Detect which cell encompasses the target text, then output its [X, Y] center coordinate. 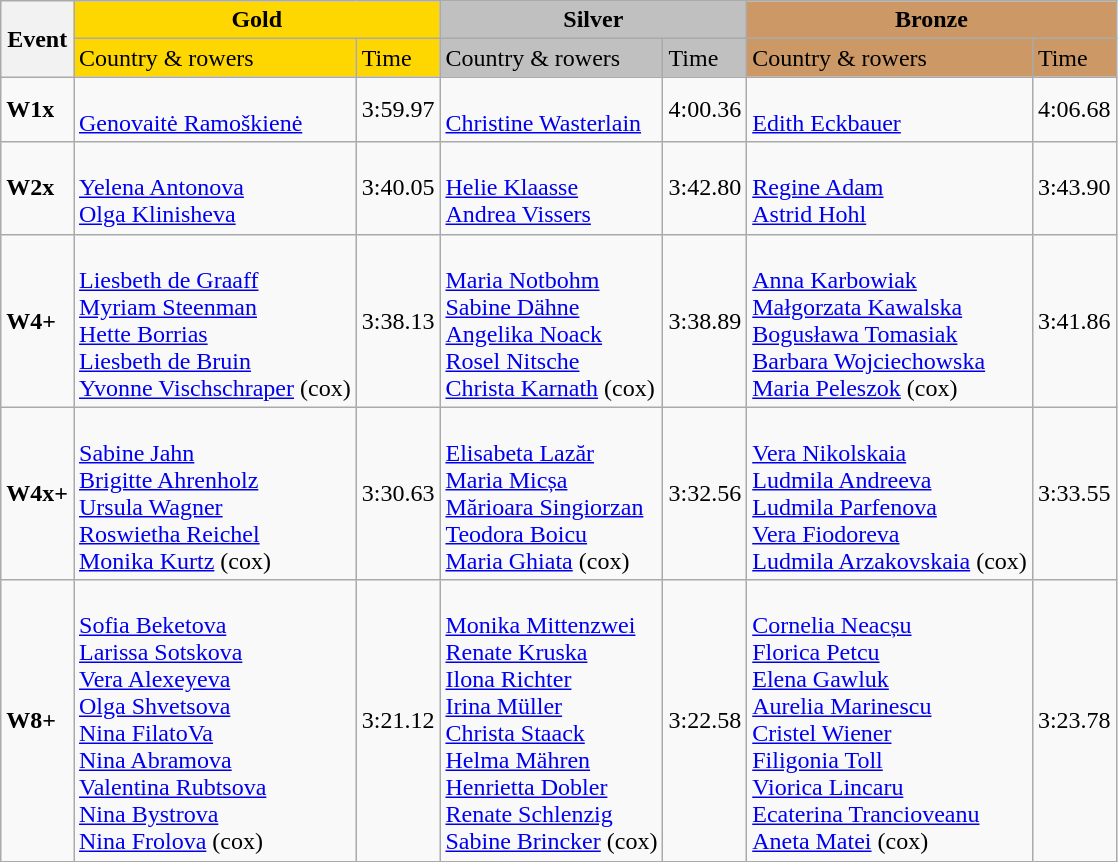
Liesbeth de Graaff Myriam Steenman Hette Borrias Liesbeth de Bruin Yvonne Vischschraper (cox) [216, 320]
3:59.97 [398, 110]
Elisabeta Lazăr Maria Micșa Mărioara Singiorzan Teodora Boicu Maria Ghiata (cox) [552, 494]
3:21.12 [398, 720]
3:38.89 [705, 320]
Gold [257, 20]
Genovaitė Ramoškienė [216, 110]
3:43.90 [1074, 188]
Silver [594, 20]
3:38.13 [398, 320]
W2x [38, 188]
Edith Eckbauer [890, 110]
Anna Karbowiak Małgorzata Kawalska Bogusława Tomasiak Barbara Wojciechowska Maria Peleszok (cox) [890, 320]
Sofia Beketova Larissa Sotskova Vera Alexeyeva Olga Shvetsova Nina FilatoVa Nina Abramova Valentina Rubtsova Nina Bystrova Nina Frolova (cox) [216, 720]
Sabine Jahn Brigitte Ahrenholz Ursula Wagner Roswietha Reichel Monika Kurtz (cox) [216, 494]
3:32.56 [705, 494]
3:22.58 [705, 720]
4:06.68 [1074, 110]
Cornelia Neacșu Florica Petcu Elena Gawluk Aurelia Marinescu Cristel Wiener Filigonia Toll Viorica Lincaru Ecaterina Trancioveanu Aneta Matei (cox) [890, 720]
3:33.55 [1074, 494]
3:42.80 [705, 188]
Vera Nikolskaia Ludmila Andreeva Ludmila Parfenova Vera Fiodoreva Ludmila Arzakovskaia (cox) [890, 494]
W4+ [38, 320]
3:23.78 [1074, 720]
W8+ [38, 720]
3:40.05 [398, 188]
Regine Adam Astrid Hohl [890, 188]
3:41.86 [1074, 320]
W4x+ [38, 494]
Maria Notbohm Sabine Dähne Angelika Noack Rosel Nitsche Christa Karnath (cox) [552, 320]
Bronze [932, 20]
3:30.63 [398, 494]
Event [38, 39]
Yelena Antonova Olga Klinisheva [216, 188]
W1x [38, 110]
Monika Mittenzwei Renate Kruska Ilona Richter Irina Müller Christa Staack Helma Mähren Henrietta Dobler Renate Schlenzig Sabine Brincker (cox) [552, 720]
Christine Wasterlain [552, 110]
4:00.36 [705, 110]
Helie Klaasse Andrea Vissers [552, 188]
